For the text-containing cell, return its midpoint in [X, Y] coordinate format. 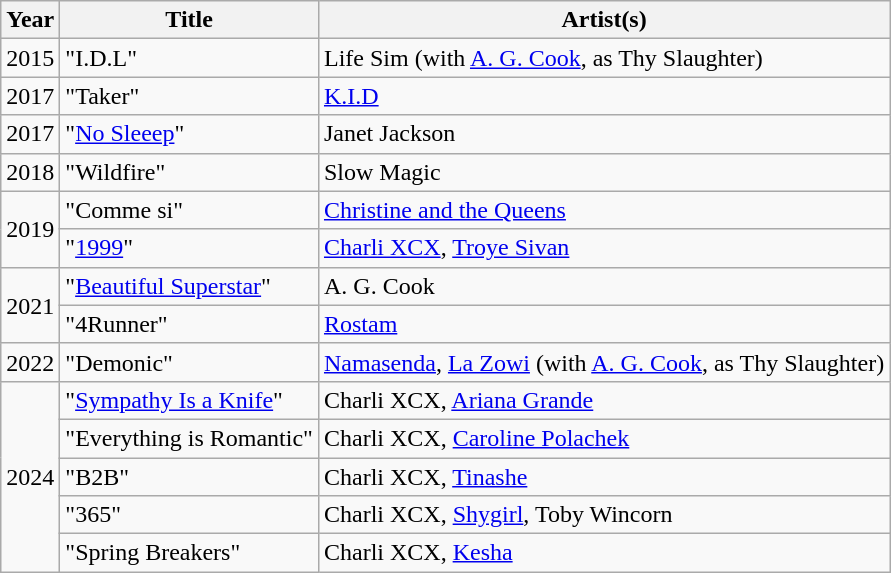
Life Sim (with A. G. Cook, as Thy Slaughter) [604, 58]
Charli XCX, Ariana Grande [604, 400]
Charli XCX, Tinashe [604, 477]
A. G. Cook [604, 286]
Artist(s) [604, 20]
2024 [30, 476]
Slow Magic [604, 172]
Charli XCX, Caroline Polachek [604, 438]
"Beautiful Superstar" [190, 286]
"No Sleeep" [190, 134]
"B2B" [190, 477]
Charli XCX, Kesha [604, 553]
2021 [30, 305]
"I.D.L" [190, 58]
Title [190, 20]
Rostam [604, 324]
2018 [30, 172]
"Everything is Romantic" [190, 438]
Charli XCX, Troye Sivan [604, 248]
Janet Jackson [604, 134]
"Comme si" [190, 210]
2015 [30, 58]
Charli XCX, Shygirl, Toby Wincorn [604, 515]
"365" [190, 515]
"4Runner" [190, 324]
K.I.D [604, 96]
"Demonic" [190, 362]
2019 [30, 229]
Namasenda, La Zowi (with A. G. Cook, as Thy Slaughter) [604, 362]
"Wildfire" [190, 172]
"Taker" [190, 96]
"1999" [190, 248]
"Spring Breakers" [190, 553]
Christine and the Queens [604, 210]
"Sympathy Is a Knife" [190, 400]
2022 [30, 362]
Year [30, 20]
